Scan for the cell matching the given text and deliver its [X, Y] coordinate at center. 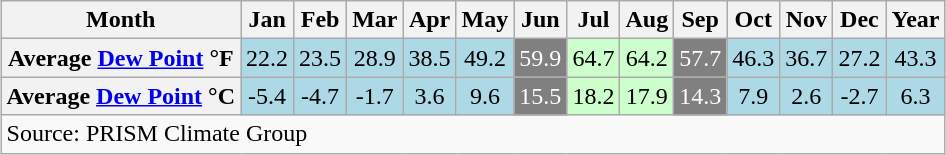
64.2 [647, 58]
-1.7 [375, 96]
15.5 [540, 96]
Jan [268, 20]
36.7 [806, 58]
17.9 [647, 96]
28.9 [375, 58]
23.5 [320, 58]
Average Dew Point °F [120, 58]
Jun [540, 20]
Jul [594, 20]
-4.7 [320, 96]
Month [120, 20]
22.2 [268, 58]
46.3 [754, 58]
Nov [806, 20]
Oct [754, 20]
27.2 [860, 58]
Feb [320, 20]
Average Dew Point °C [120, 96]
6.3 [916, 96]
Year [916, 20]
59.9 [540, 58]
49.2 [485, 58]
14.3 [700, 96]
38.5 [430, 58]
-2.7 [860, 96]
May [485, 20]
Mar [375, 20]
2.6 [806, 96]
Sep [700, 20]
-5.4 [268, 96]
Aug [647, 20]
64.7 [594, 58]
7.9 [754, 96]
18.2 [594, 96]
57.7 [700, 58]
Apr [430, 20]
9.6 [485, 96]
43.3 [916, 58]
3.6 [430, 96]
Dec [860, 20]
Source: PRISM Climate Group [473, 134]
